Search for the cell housing the specified text and yield its [x, y] center coordinate. 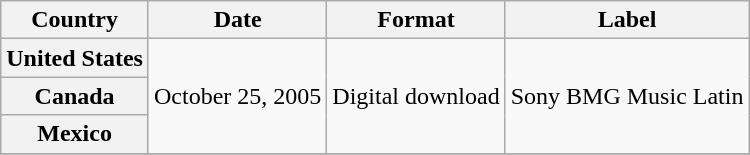
Mexico [75, 134]
Date [237, 20]
Format [416, 20]
Sony BMG Music Latin [627, 96]
October 25, 2005 [237, 96]
Label [627, 20]
Digital download [416, 96]
Country [75, 20]
Canada [75, 96]
United States [75, 58]
